Provide the (X, Y) coordinate of the cell's center where the given text is located.  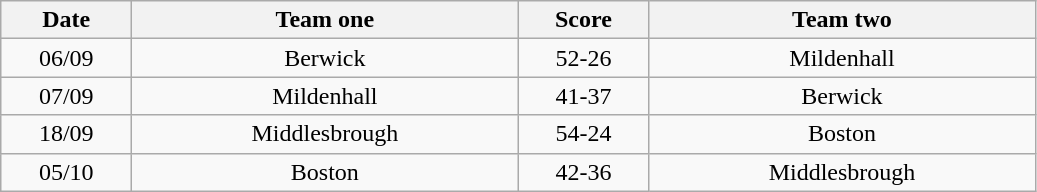
42-36 (584, 172)
Team two (842, 20)
Team one (325, 20)
52-26 (584, 58)
07/09 (66, 96)
Date (66, 20)
41-37 (584, 96)
06/09 (66, 58)
18/09 (66, 134)
05/10 (66, 172)
Score (584, 20)
54-24 (584, 134)
